Extract the [X, Y] coordinate from the center of the cell holding the provided text.  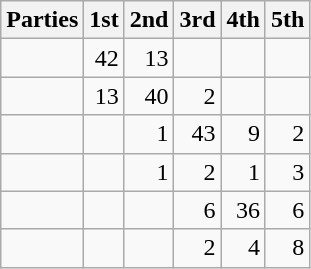
43 [198, 134]
3 [287, 172]
4th [243, 20]
Parties [42, 20]
2nd [149, 20]
3rd [198, 20]
8 [287, 248]
40 [149, 96]
9 [243, 134]
1st [104, 20]
4 [243, 248]
36 [243, 210]
5th [287, 20]
42 [104, 58]
